Capture the cell that displays the provided text and extract its (x, y) central coordinate. 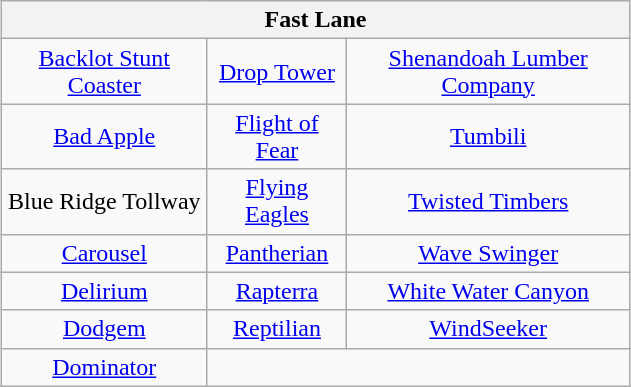
Flying Eagles (276, 202)
Reptilian (276, 329)
Tumbili (488, 136)
Pantherian (276, 253)
WindSeeker (488, 329)
Flight of Fear (276, 136)
Rapterra (276, 291)
Blue Ridge Tollway (104, 202)
Carousel (104, 253)
Fast Lane (315, 20)
Shenandoah Lumber Company (488, 72)
Backlot Stunt Coaster (104, 72)
Dodgem (104, 329)
White Water Canyon (488, 291)
Delirium (104, 291)
Dominator (104, 367)
Bad Apple (104, 136)
Wave Swinger (488, 253)
Drop Tower (276, 72)
Twisted Timbers (488, 202)
